From the cell containing the given text, extract its center point as [x, y] coordinate. 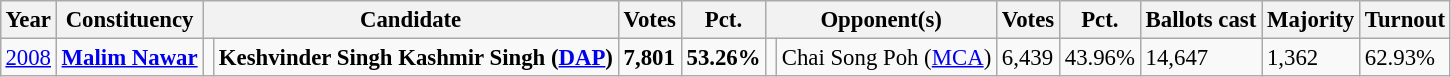
Turnout [1406, 20]
53.26% [724, 57]
14,647 [1200, 57]
7,801 [650, 57]
Chai Song Poh (MCA) [886, 57]
Opponent(s) [882, 20]
43.96% [1100, 57]
Majority [1311, 20]
1,362 [1311, 57]
6,439 [1028, 57]
2008 [28, 57]
Ballots cast [1200, 20]
Constituency [130, 20]
Year [28, 20]
62.93% [1406, 57]
Malim Nawar [130, 57]
Keshvinder Singh Kashmir Singh (DAP) [416, 57]
Candidate [410, 20]
